From the cell containing the given text, extract its center point as (X, Y) coordinate. 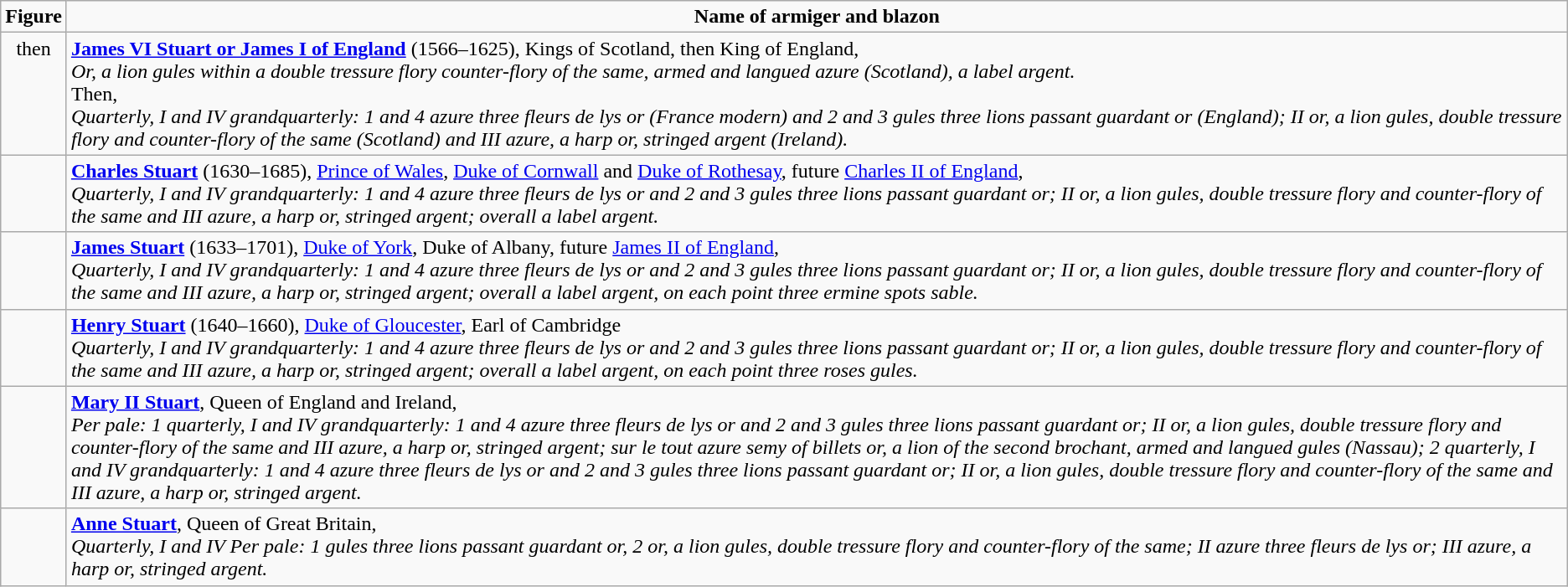
Figure (34, 17)
Name of armiger and blazon (817, 17)
then (34, 94)
